Locate the cell with the specified text and output its (x, y) center coordinate. 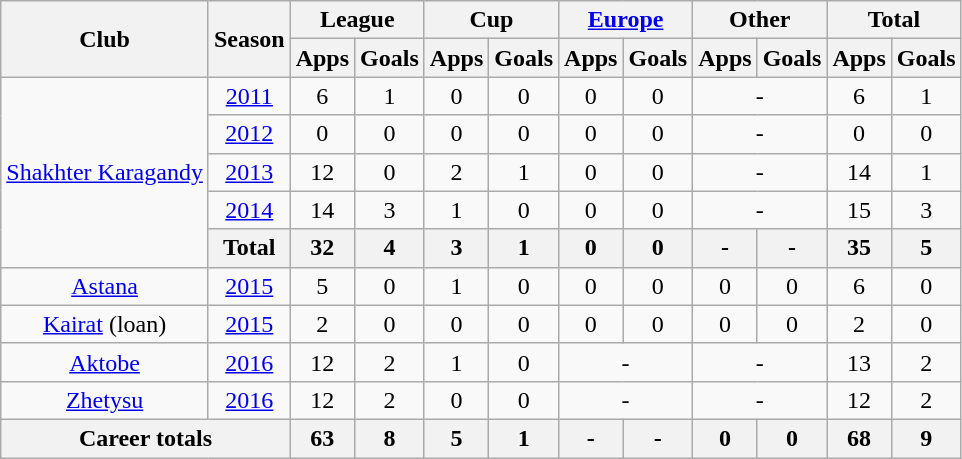
Zhetysu (105, 400)
2014 (249, 210)
Other (760, 20)
9 (926, 438)
2012 (249, 134)
Shakhter Karagandy (105, 172)
Kairat (loan) (105, 324)
32 (322, 248)
Club (105, 39)
15 (859, 210)
35 (859, 248)
Europe (626, 20)
4 (390, 248)
63 (322, 438)
2011 (249, 96)
13 (859, 362)
Aktobe (105, 362)
Season (249, 39)
Career totals (146, 438)
8 (390, 438)
2013 (249, 172)
Cup (491, 20)
Astana (105, 286)
League (357, 20)
68 (859, 438)
